Output the [X, Y] coordinate of the center of the cell containing the given text.  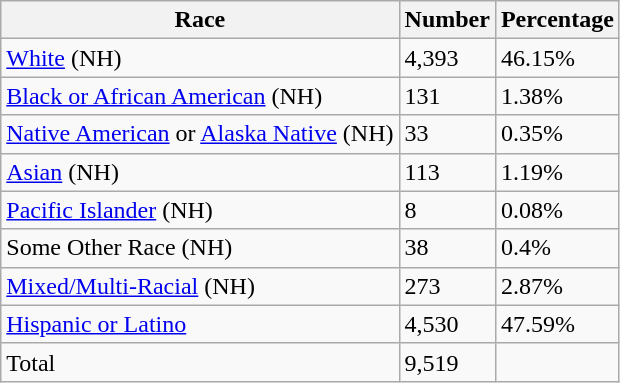
4,530 [447, 324]
33 [447, 134]
Asian (NH) [200, 172]
2.87% [557, 286]
0.4% [557, 248]
4,393 [447, 58]
White (NH) [200, 58]
Pacific Islander (NH) [200, 210]
Some Other Race (NH) [200, 248]
0.35% [557, 134]
9,519 [447, 362]
1.38% [557, 96]
Percentage [557, 20]
Mixed/Multi-Racial (NH) [200, 286]
131 [447, 96]
113 [447, 172]
Number [447, 20]
Hispanic or Latino [200, 324]
Total [200, 362]
Black or African American (NH) [200, 96]
1.19% [557, 172]
38 [447, 248]
46.15% [557, 58]
Native American or Alaska Native (NH) [200, 134]
273 [447, 286]
8 [447, 210]
0.08% [557, 210]
47.59% [557, 324]
Race [200, 20]
